Return (X, Y) of the center of cell containing provided text 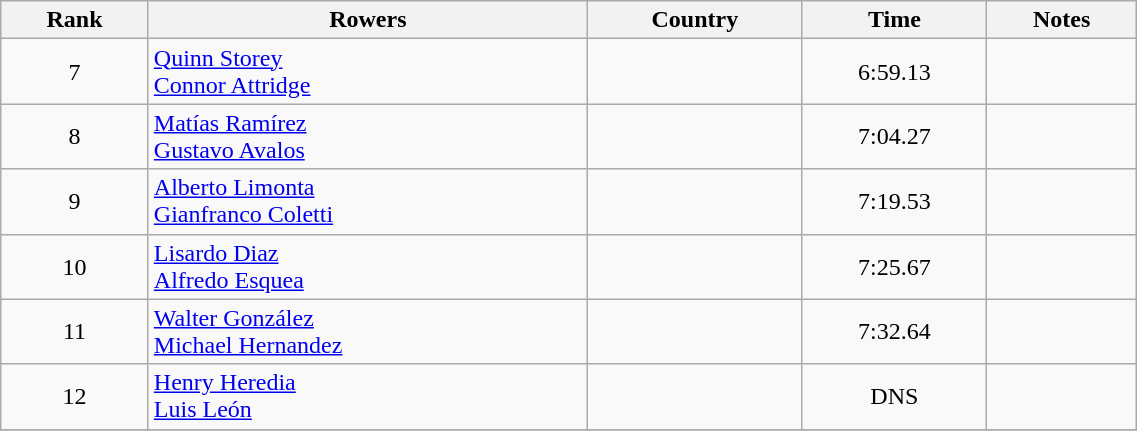
6:59.13 (894, 72)
Lisardo DiazAlfredo Esquea (368, 266)
8 (75, 136)
Rowers (368, 20)
9 (75, 202)
Time (894, 20)
Notes (1061, 20)
7:25.67 (894, 266)
10 (75, 266)
Walter GonzálezMichael Hernandez (368, 332)
7:32.64 (894, 332)
7:04.27 (894, 136)
11 (75, 332)
Alberto LimontaGianfranco Coletti (368, 202)
12 (75, 396)
Rank (75, 20)
Henry HerediaLuis León (368, 396)
Matías RamírezGustavo Avalos (368, 136)
7:19.53 (894, 202)
Quinn StoreyConnor Attridge (368, 72)
DNS (894, 396)
Country (694, 20)
7 (75, 72)
